Output the [X, Y] coordinate of the center of the cell containing the given text.  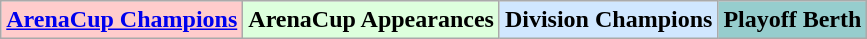
ArenaCup Champions [122, 20]
ArenaCup Appearances [372, 20]
Playoff Berth [792, 20]
Division Champions [608, 20]
